Search for the cell housing the specified text and yield its (x, y) center coordinate. 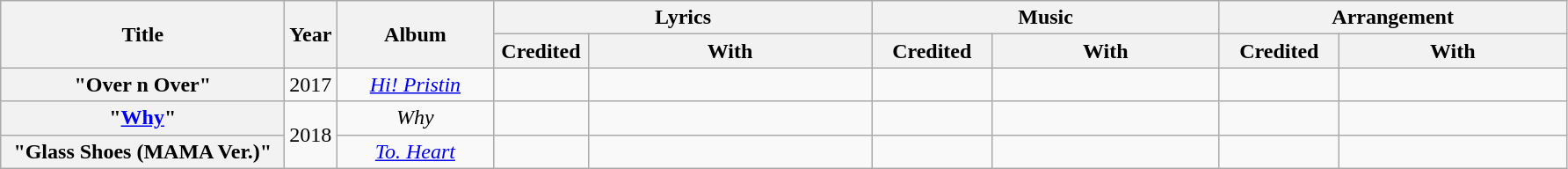
Album (415, 34)
"Over n Over" (142, 84)
"Glass Shoes (MAMA Ver.)" (142, 151)
To. Heart (415, 151)
2018 (311, 135)
"Why" (142, 118)
Arrangement (1392, 18)
2017 (311, 84)
Music (1046, 18)
Hi! Pristin (415, 84)
Why (415, 118)
Title (142, 34)
Lyrics (683, 18)
Year (311, 34)
